Find where the given text appears and provide that cell's center as [X, Y] coordinate. 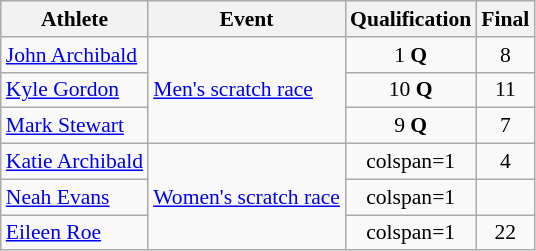
Katie Archibald [74, 162]
Final [505, 19]
Women's scratch race [246, 198]
Athlete [74, 19]
7 [505, 126]
Neah Evans [74, 197]
Men's scratch race [246, 90]
Kyle Gordon [74, 90]
Mark Stewart [74, 126]
4 [505, 162]
9 Q [410, 126]
Eileen Roe [74, 233]
11 [505, 90]
1 Q [410, 55]
Event [246, 19]
John Archibald [74, 55]
22 [505, 233]
8 [505, 55]
Qualification [410, 19]
10 Q [410, 90]
